Search for the cell housing the specified text and yield its (x, y) center coordinate. 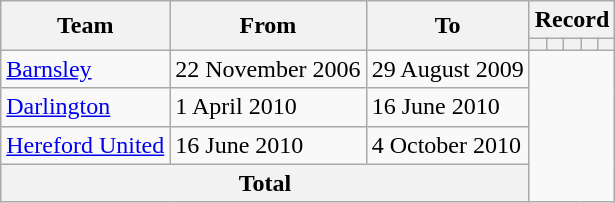
Darlington (86, 107)
To (448, 26)
Team (86, 26)
22 November 2006 (268, 69)
Record (572, 20)
Total (265, 183)
From (268, 26)
29 August 2009 (448, 69)
1 April 2010 (268, 107)
4 October 2010 (448, 145)
Barnsley (86, 69)
Hereford United (86, 145)
